Find where the given text appears and provide that cell's center as (x, y) coordinate. 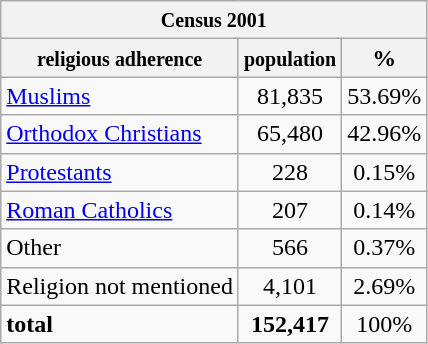
Muslims (120, 96)
Roman Catholics (120, 210)
Orthodox Christians (120, 134)
Religion not mentioned (120, 286)
0.37% (384, 248)
65,480 (290, 134)
81,835 (290, 96)
total (120, 324)
Census 2001 (214, 20)
0.15% (384, 172)
2.69% (384, 286)
Other (120, 248)
53.69% (384, 96)
566 (290, 248)
population (290, 58)
228 (290, 172)
0.14% (384, 210)
152,417 (290, 324)
100% (384, 324)
207 (290, 210)
4,101 (290, 286)
% (384, 58)
Protestants (120, 172)
42.96% (384, 134)
religious adherence (120, 58)
